Extract the [x, y] coordinate from the center of the cell holding the provided text.  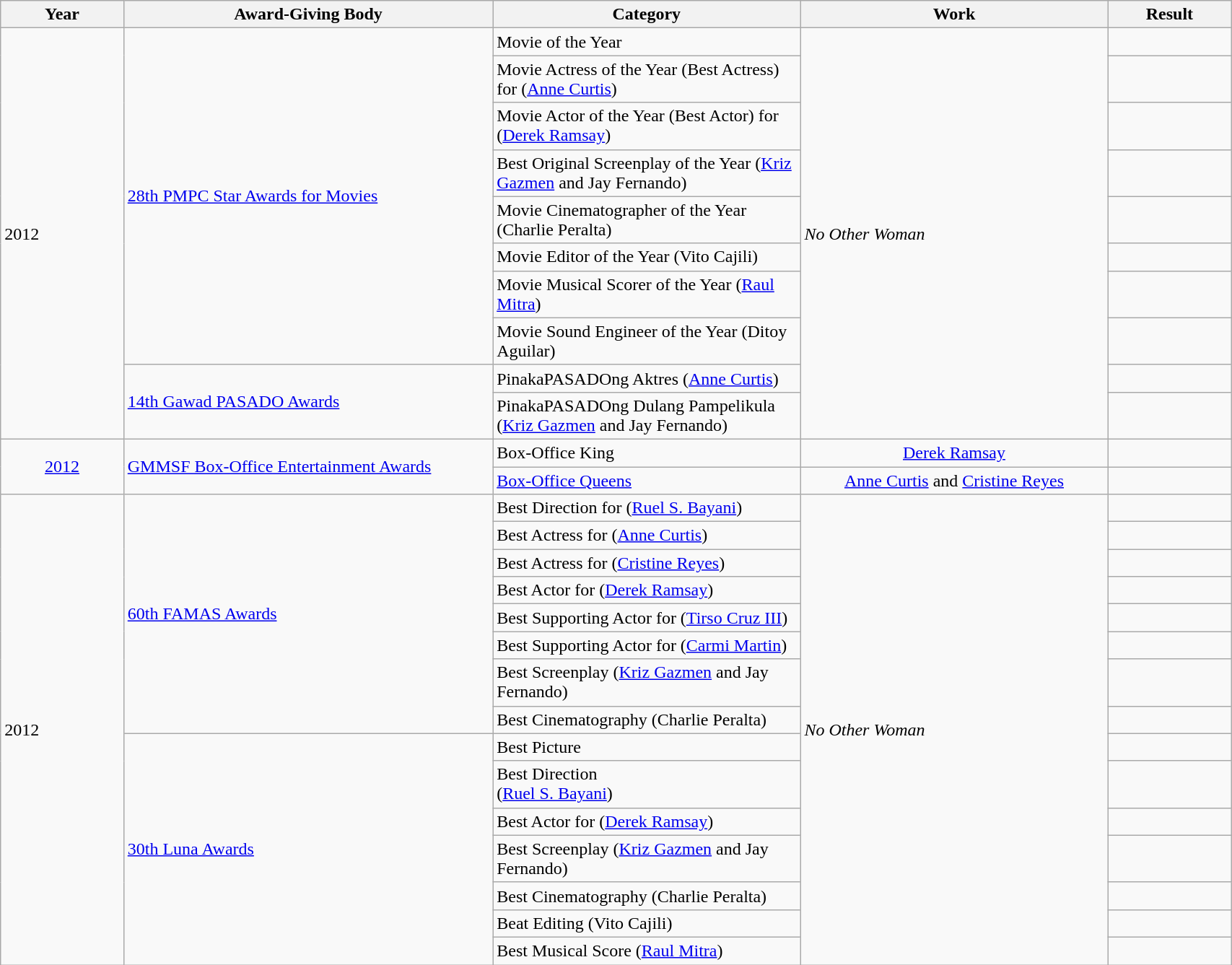
PinakaPASADOng Dulang Pampelikula (Kriz Gazmen and Jay Fernando) [647, 416]
Movie Editor of the Year (Vito Cajili) [647, 257]
Anne Curtis and Cristine Reyes [954, 480]
Movie Actor of the Year (Best Actor) for (Derek Ramsay) [647, 126]
30th Luna Awards [307, 849]
PinakaPASADOng Aktres (Anne Curtis) [647, 378]
Best Picture [647, 747]
Award-Giving Body [307, 14]
Work [954, 14]
Movie Actress of the Year (Best Actress) for (Anne Curtis) [647, 79]
Best Musical Score (Raul Mitra) [647, 951]
Best Supporting Actor for (Carmi Martin) [647, 645]
Best Actress for (Cristine Reyes) [647, 563]
Best Direction for (Ruel S. Bayani) [647, 508]
28th PMPC Star Awards for Movies [307, 196]
Best Original Screenplay of the Year (Kriz Gazmen and Jay Fernando) [647, 173]
Category [647, 14]
Box-Office King [647, 453]
Movie Cinematographer of the Year (Charlie Peralta) [647, 219]
Best Direction(Ruel S. Bayani) [647, 784]
Result [1169, 14]
Year [62, 14]
Best Actress for (Anne Curtis) [647, 536]
14th Gawad PASADO Awards [307, 401]
Movie of the Year [647, 42]
Movie Sound Engineer of the Year (Ditoy Aguilar) [647, 341]
Derek Ramsay [954, 453]
60th FAMAS Awards [307, 614]
Movie Musical Scorer of the Year (Raul Mitra) [647, 294]
GMMSF Box-Office Entertainment Awards [307, 466]
Best Supporting Actor for (Tirso Cruz III) [647, 618]
Beat Editing (Vito Cajili) [647, 923]
Box-Office Queens [647, 480]
